Return the (x, y) coordinate for the center point of the cell that contains the specified text.  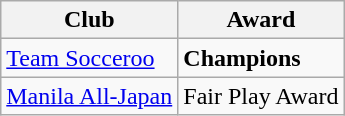
Fair Play Award (261, 96)
Award (261, 20)
Manila All-Japan (90, 96)
Club (90, 20)
Champions (261, 58)
Team Socceroo (90, 58)
